Locate the cell with the specified text and output its [X, Y] center coordinate. 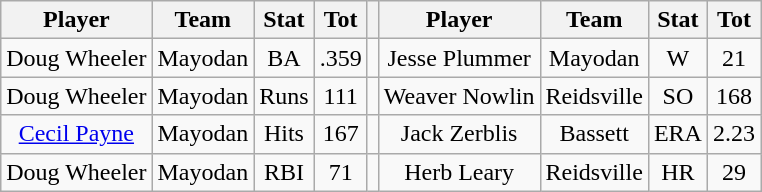
.359 [340, 58]
2.23 [734, 134]
Jack Zerblis [459, 134]
HR [678, 172]
29 [734, 172]
Weaver Nowlin [459, 96]
Bassett [594, 134]
Herb Leary [459, 172]
RBI [284, 172]
SO [678, 96]
111 [340, 96]
21 [734, 58]
BA [284, 58]
167 [340, 134]
Cecil Payne [76, 134]
Runs [284, 96]
ERA [678, 134]
Jesse Plummer [459, 58]
71 [340, 172]
Hits [284, 134]
W [678, 58]
168 [734, 96]
